For the text-containing cell, return its midpoint in (X, Y) coordinate format. 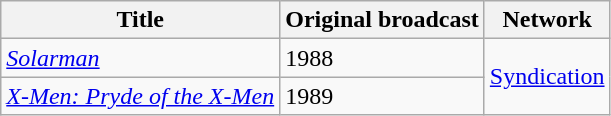
Title (140, 20)
X-Men: Pryde of the X-Men (140, 96)
Network (547, 20)
1989 (382, 96)
1988 (382, 58)
Original broadcast (382, 20)
Syndication (547, 77)
Solarman (140, 58)
